Determine the (x, y) coordinate at the center of the cell enclosing the given text.  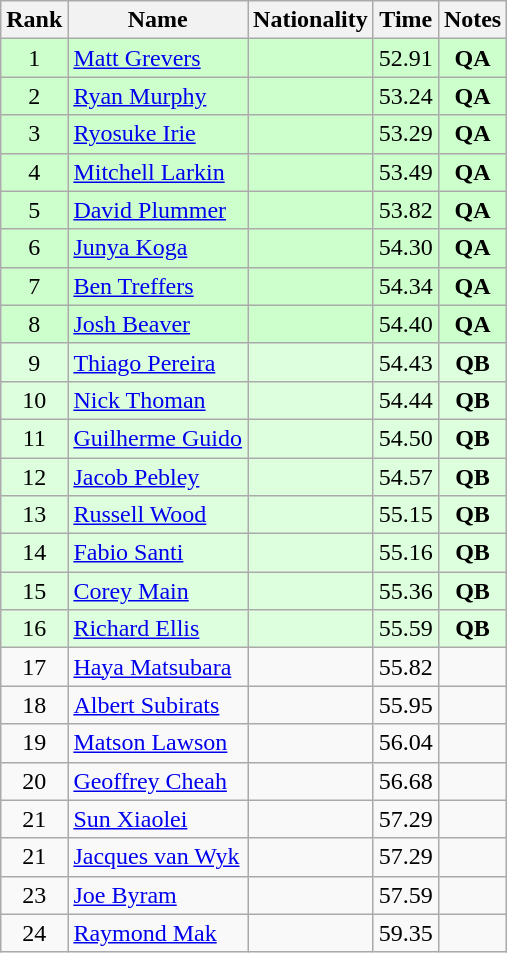
Time (406, 20)
Joe Byram (158, 895)
24 (34, 933)
Matson Lawson (158, 743)
55.95 (406, 705)
55.15 (406, 515)
Raymond Mak (158, 933)
12 (34, 477)
54.30 (406, 248)
Jacques van Wyk (158, 857)
Haya Matsubara (158, 667)
19 (34, 743)
Ryosuke Irie (158, 134)
13 (34, 515)
23 (34, 895)
54.57 (406, 477)
56.68 (406, 781)
53.49 (406, 172)
17 (34, 667)
Josh Beaver (158, 324)
55.36 (406, 591)
55.82 (406, 667)
16 (34, 629)
4 (34, 172)
Guilherme Guido (158, 438)
53.29 (406, 134)
7 (34, 286)
Russell Wood (158, 515)
15 (34, 591)
54.44 (406, 400)
14 (34, 553)
5 (34, 210)
David Plummer (158, 210)
Matt Grevers (158, 58)
57.59 (406, 895)
18 (34, 705)
55.59 (406, 629)
52.91 (406, 58)
56.04 (406, 743)
53.24 (406, 96)
Nationality (311, 20)
54.34 (406, 286)
1 (34, 58)
Notes (472, 20)
20 (34, 781)
54.43 (406, 362)
10 (34, 400)
Ryan Murphy (158, 96)
Ben Treffers (158, 286)
Jacob Pebley (158, 477)
11 (34, 438)
Mitchell Larkin (158, 172)
8 (34, 324)
54.50 (406, 438)
3 (34, 134)
9 (34, 362)
55.16 (406, 553)
2 (34, 96)
Rank (34, 20)
Richard Ellis (158, 629)
Nick Thoman (158, 400)
53.82 (406, 210)
Geoffrey Cheah (158, 781)
Albert Subirats (158, 705)
Thiago Pereira (158, 362)
Fabio Santi (158, 553)
54.40 (406, 324)
59.35 (406, 933)
Junya Koga (158, 248)
Sun Xiaolei (158, 819)
6 (34, 248)
Name (158, 20)
Corey Main (158, 591)
